Scan for the cell matching the given text and deliver its [X, Y] coordinate at center. 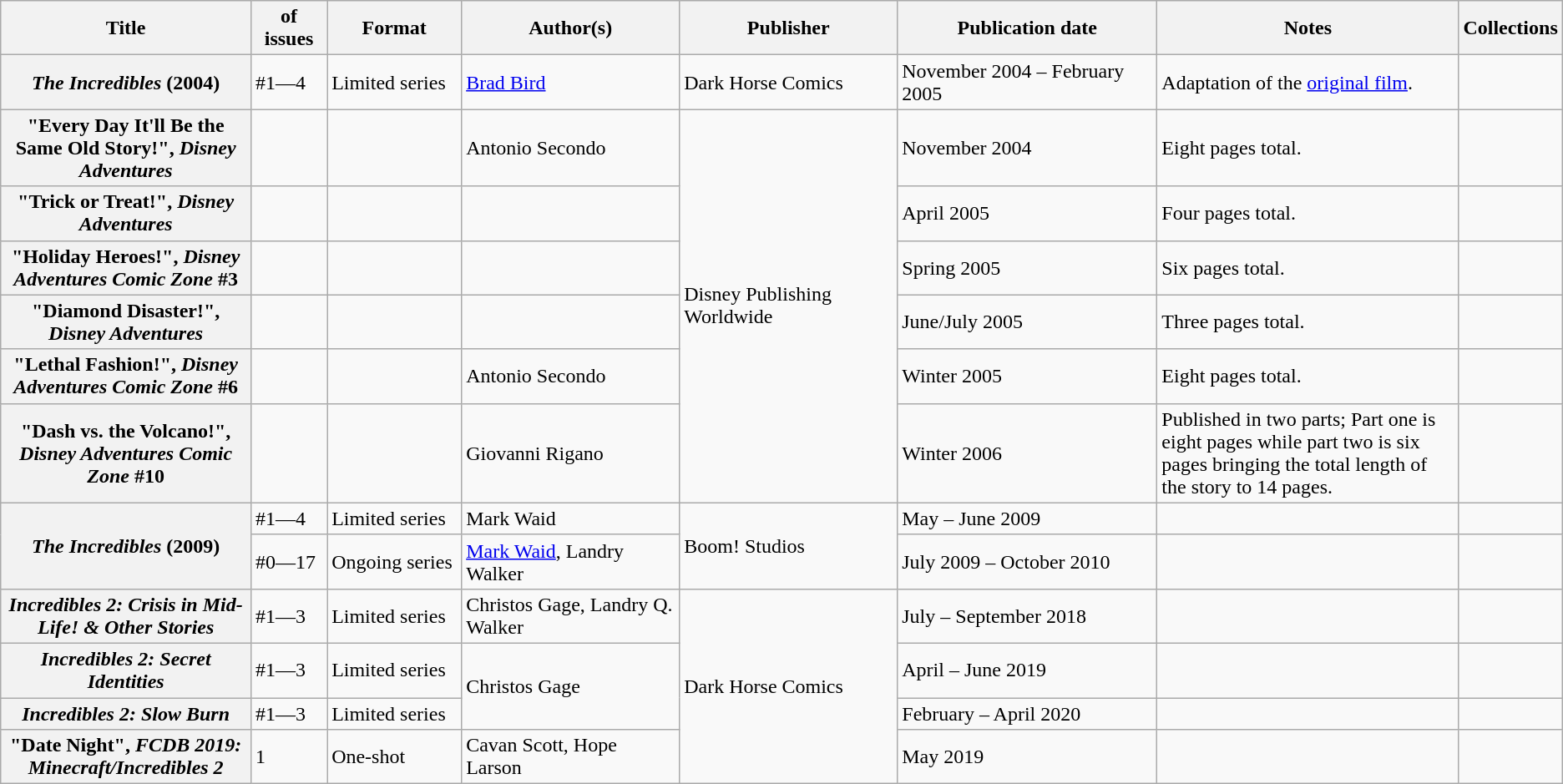
"Date Night", FCDB 2019: Minecraft/Incredibles 2 [126, 756]
Incredibles 2: Crisis in Mid-Life! & Other Stories [126, 616]
"Every Day It'll Be the Same Old Story!", Disney Adventures [126, 148]
July – September 2018 [1027, 616]
Winter 2006 [1027, 453]
Six pages total. [1308, 267]
of issues [289, 28]
May – June 2009 [1027, 518]
"Holiday Heroes!", Disney Adventures Comic Zone #3 [126, 267]
Format [394, 28]
Published in two parts; Part one is eight pages while part two is six pages bringing the total length of the story to 14 pages. [1308, 453]
"Diamond Disaster!", Disney Adventures [126, 322]
June/July 2005 [1027, 322]
Three pages total. [1308, 322]
Disney Publishing Worldwide [788, 306]
"Lethal Fashion!", Disney Adventures Comic Zone #6 [126, 376]
April 2005 [1027, 214]
Adaptation of the original film. [1308, 82]
#0—17 [289, 561]
Christos Gage [571, 686]
February – April 2020 [1027, 714]
Collections [1510, 28]
Christos Gage, Landry Q. Walker [571, 616]
"Trick or Treat!", Disney Adventures [126, 214]
Publisher [788, 28]
Giovanni Rigano [571, 453]
Cavan Scott, Hope Larson [571, 756]
Mark Waid, Landry Walker [571, 561]
Winter 2005 [1027, 376]
The Incredibles (2004) [126, 82]
April – June 2019 [1027, 670]
November 2004 [1027, 148]
July 2009 – October 2010 [1027, 561]
"Dash vs. the Volcano!", Disney Adventures Comic Zone #10 [126, 453]
Notes [1308, 28]
Publication date [1027, 28]
Title [126, 28]
One-shot [394, 756]
Ongoing series [394, 561]
Mark Waid [571, 518]
May 2019 [1027, 756]
Brad Bird [571, 82]
Four pages total. [1308, 214]
Incredibles 2: Slow Burn [126, 714]
Author(s) [571, 28]
Spring 2005 [1027, 267]
Boom! Studios [788, 546]
The Incredibles (2009) [126, 546]
Incredibles 2: Secret Identities [126, 670]
1 [289, 756]
November 2004 – February 2005 [1027, 82]
